Search for the cell housing the specified text and yield its [X, Y] center coordinate. 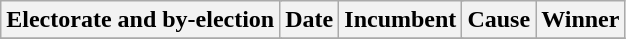
Winner [580, 20]
Cause [499, 20]
Date [310, 20]
Incumbent [400, 20]
Electorate and by-election [140, 20]
